Return [X, Y] of the center of cell containing provided text 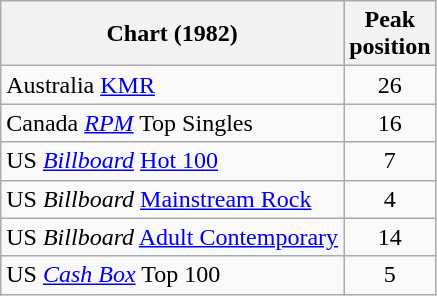
Peakposition [390, 34]
Chart (1982) [172, 34]
4 [390, 199]
16 [390, 123]
14 [390, 237]
Canada RPM Top Singles [172, 123]
US Billboard Mainstream Rock [172, 199]
US Cash Box Top 100 [172, 275]
US Billboard Adult Contemporary [172, 237]
US Billboard Hot 100 [172, 161]
Australia KMR [172, 85]
5 [390, 275]
7 [390, 161]
26 [390, 85]
